Output the [X, Y] coordinate of the center of the cell containing the given text.  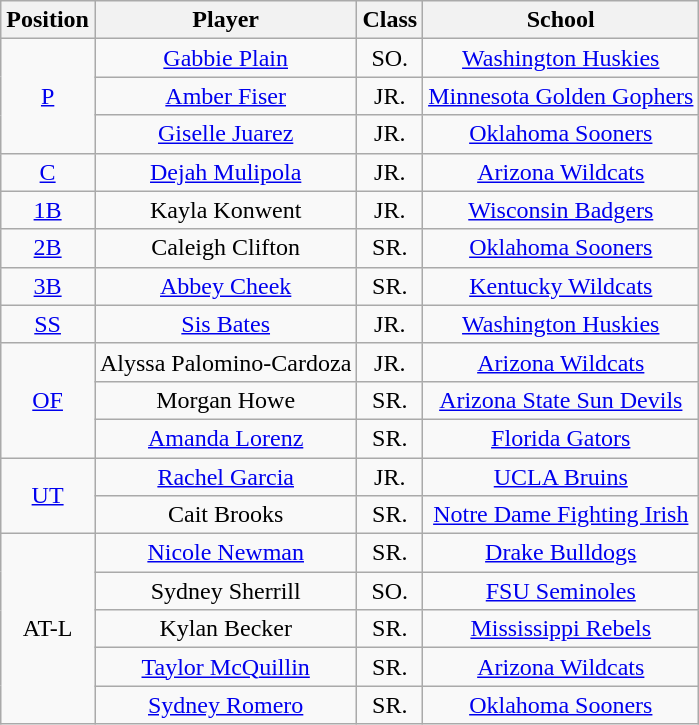
OF [48, 400]
UCLA Bruins [561, 477]
AT-L [48, 629]
3B [48, 286]
Taylor McQuillin [225, 667]
Arizona State Sun Devils [561, 400]
Position [48, 20]
P [48, 96]
Sydney Sherrill [225, 591]
Morgan Howe [225, 400]
Abbey Cheek [225, 286]
Minnesota Golden Gophers [561, 96]
Sydney Romero [225, 705]
FSU Seminoles [561, 591]
Mississippi Rebels [561, 629]
Drake Bulldogs [561, 553]
Class [390, 20]
Wisconsin Badgers [561, 210]
Amanda Lorenz [225, 438]
SS [48, 324]
1B [48, 210]
Player [225, 20]
Cait Brooks [225, 515]
Florida Gators [561, 438]
2B [48, 248]
Nicole Newman [225, 553]
Kayla Konwent [225, 210]
C [48, 172]
Sis Bates [225, 324]
Kentucky Wildcats [561, 286]
Giselle Juarez [225, 134]
Notre Dame Fighting Irish [561, 515]
Gabbie Plain [225, 58]
Rachel Garcia [225, 477]
Caleigh Clifton [225, 248]
Amber Fiser [225, 96]
UT [48, 496]
Kylan Becker [225, 629]
Alyssa Palomino-Cardoza [225, 362]
School [561, 20]
Dejah Mulipola [225, 172]
